Locate the cell with the specified text and output its (X, Y) center coordinate. 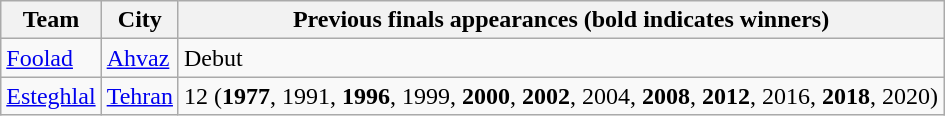
City (140, 20)
Foolad (51, 58)
Ahvaz (140, 58)
12 (1977, 1991, 1996, 1999, 2000, 2002, 2004, 2008, 2012, 2016, 2018, 2020) (560, 96)
Debut (560, 58)
Previous finals appearances (bold indicates winners) (560, 20)
Tehran (140, 96)
Team (51, 20)
Esteghlal (51, 96)
